For the text-containing cell, return its midpoint in [X, Y] coordinate format. 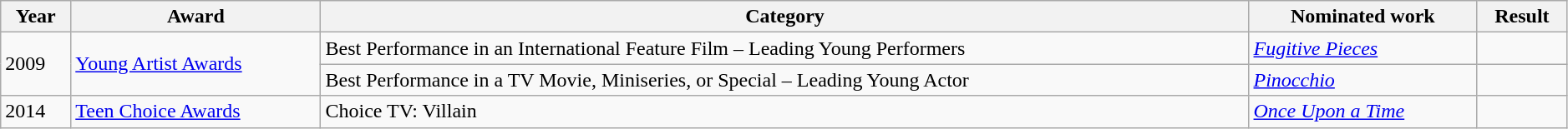
2014 [36, 112]
Best Performance in an International Feature Film – Leading Young Performers [785, 48]
2009 [36, 64]
Fugitive Pieces [1363, 48]
Teen Choice Awards [195, 112]
Nominated work [1363, 17]
Result [1522, 17]
Young Artist Awards [195, 64]
Pinocchio [1363, 80]
Category [785, 17]
Once Upon a Time [1363, 112]
Best Performance in a TV Movie, Miniseries, or Special – Leading Young Actor [785, 80]
Award [195, 17]
Year [36, 17]
Choice TV: Villain [785, 112]
